Return the [x, y] coordinate for the center point of the cell that contains the specified text.  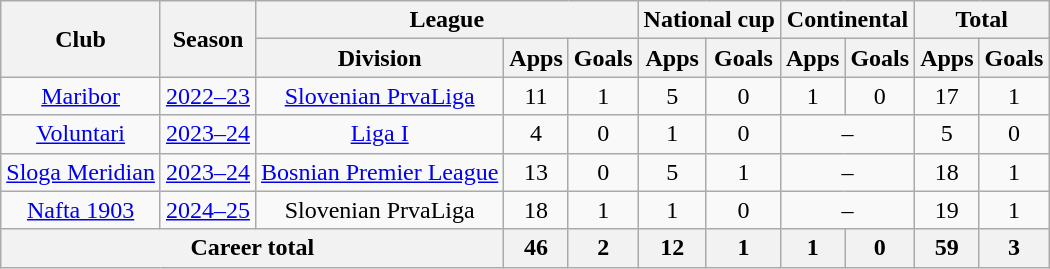
3 [1014, 248]
Bosnian Premier League [380, 172]
2022–23 [208, 96]
13 [536, 172]
Nafta 1903 [81, 210]
Sloga Meridian [81, 172]
Liga I [380, 134]
12 [672, 248]
National cup [709, 20]
Voluntari [81, 134]
Continental [847, 20]
59 [947, 248]
Maribor [81, 96]
46 [536, 248]
11 [536, 96]
Season [208, 39]
19 [947, 210]
17 [947, 96]
Club [81, 39]
2 [603, 248]
Career total [252, 248]
League [447, 20]
Division [380, 58]
4 [536, 134]
2024–25 [208, 210]
Total [982, 20]
